Scan for the cell matching the given text and deliver its (x, y) coordinate at center. 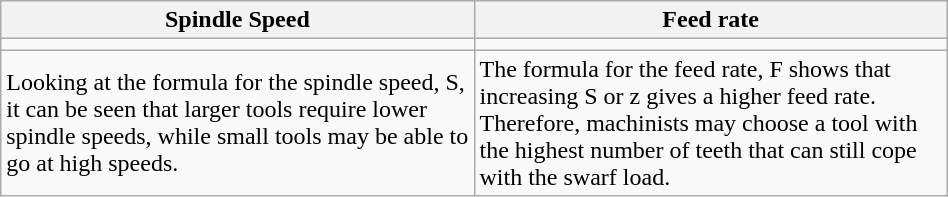
Spindle Speed (238, 20)
Feed rate (710, 20)
